Return [X, Y] of the center of cell containing provided text 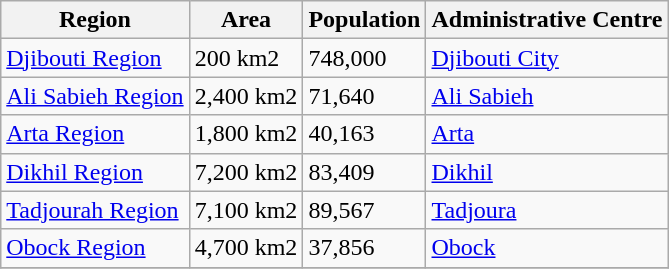
Tadjourah Region [95, 210]
Region [95, 20]
7,100 km2 [246, 210]
1,800 km2 [246, 134]
37,856 [364, 248]
71,640 [364, 96]
Administrative Centre [547, 20]
Arta Region [95, 134]
Obock Region [95, 248]
83,409 [364, 172]
Dikhil [547, 172]
Djibouti Region [95, 58]
2,400 km2 [246, 96]
200 km2 [246, 58]
4,700 km2 [246, 248]
Population [364, 20]
Dikhil Region [95, 172]
Area [246, 20]
Obock [547, 248]
Tadjoura [547, 210]
Ali Sabieh [547, 96]
Ali Sabieh Region [95, 96]
7,200 km2 [246, 172]
Djibouti City [547, 58]
Arta [547, 134]
748,000 [364, 58]
89,567 [364, 210]
40,163 [364, 134]
